Pinpoint the cell where the given text exists, returning its [X, Y] midpoint coordinate. 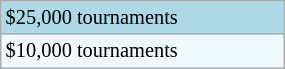
$25,000 tournaments [142, 17]
$10,000 tournaments [142, 51]
